For the text-containing cell, return its midpoint in [x, y] coordinate format. 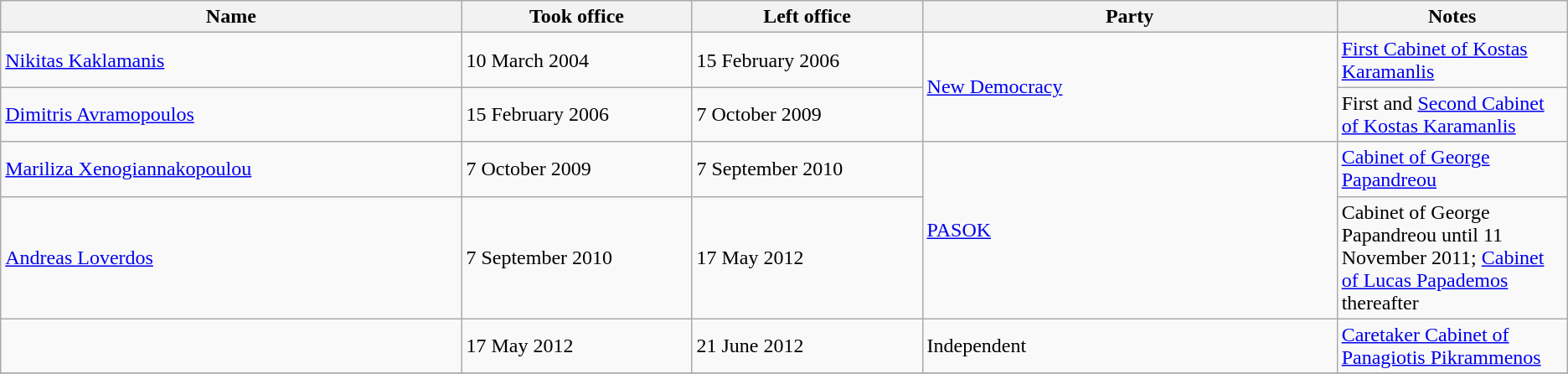
10 March 2004 [576, 60]
Took office [576, 17]
21 June 2012 [807, 345]
PASOK [1129, 230]
Party [1129, 17]
Dimitris Avramopoulos [231, 114]
Andreas Loverdos [231, 257]
Cabinet of George Papandreou until 11 November 2011; Cabinet of Lucas Papademos thereafter [1452, 257]
Left office [807, 17]
Name [231, 17]
Mariliza Xenogiannakopoulou [231, 169]
Nikitas Kaklamanis [231, 60]
Cabinet of George Papandreou [1452, 169]
Independent [1129, 345]
Notes [1452, 17]
Caretaker Cabinet of Panagiotis Pikrammenos [1452, 345]
New Democracy [1129, 87]
First Cabinet of Kostas Karamanlis [1452, 60]
First and Second Cabinet of Kostas Karamanlis [1452, 114]
